For the text-containing cell, return its midpoint in [x, y] coordinate format. 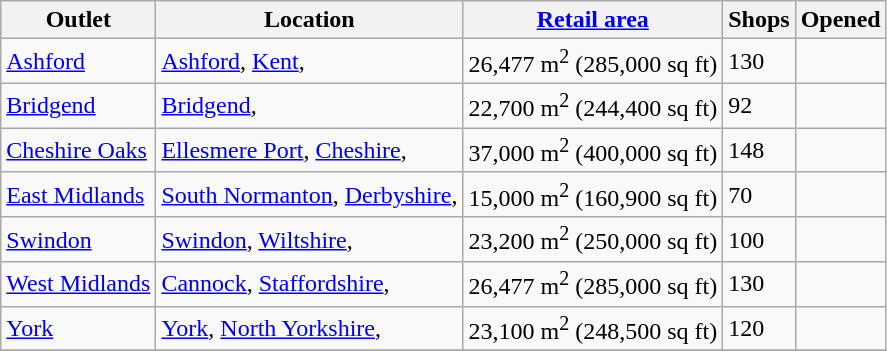
Cheshire Oaks [78, 150]
Retail area [593, 20]
Ashford [78, 62]
22,700 m2 (244,400 sq ft) [593, 106]
York [78, 328]
37,000 m2 (400,000 sq ft) [593, 150]
West Midlands [78, 284]
Swindon [78, 240]
Ashford, Kent, [310, 62]
120 [759, 328]
South Normanton, Derbyshire, [310, 194]
Cannock, Staffordshire, [310, 284]
East Midlands [78, 194]
23,100 m2 (248,500 sq ft) [593, 328]
Bridgend [78, 106]
Outlet [78, 20]
Swindon, Wiltshire, [310, 240]
Opened [840, 20]
148 [759, 150]
70 [759, 194]
Shops [759, 20]
92 [759, 106]
Bridgend, [310, 106]
Ellesmere Port, Cheshire, [310, 150]
York, North Yorkshire, [310, 328]
23,200 m2 (250,000 sq ft) [593, 240]
100 [759, 240]
15,000 m2 (160,900 sq ft) [593, 194]
Location [310, 20]
